Pinpoint the cell where the given text exists, returning its (x, y) midpoint coordinate. 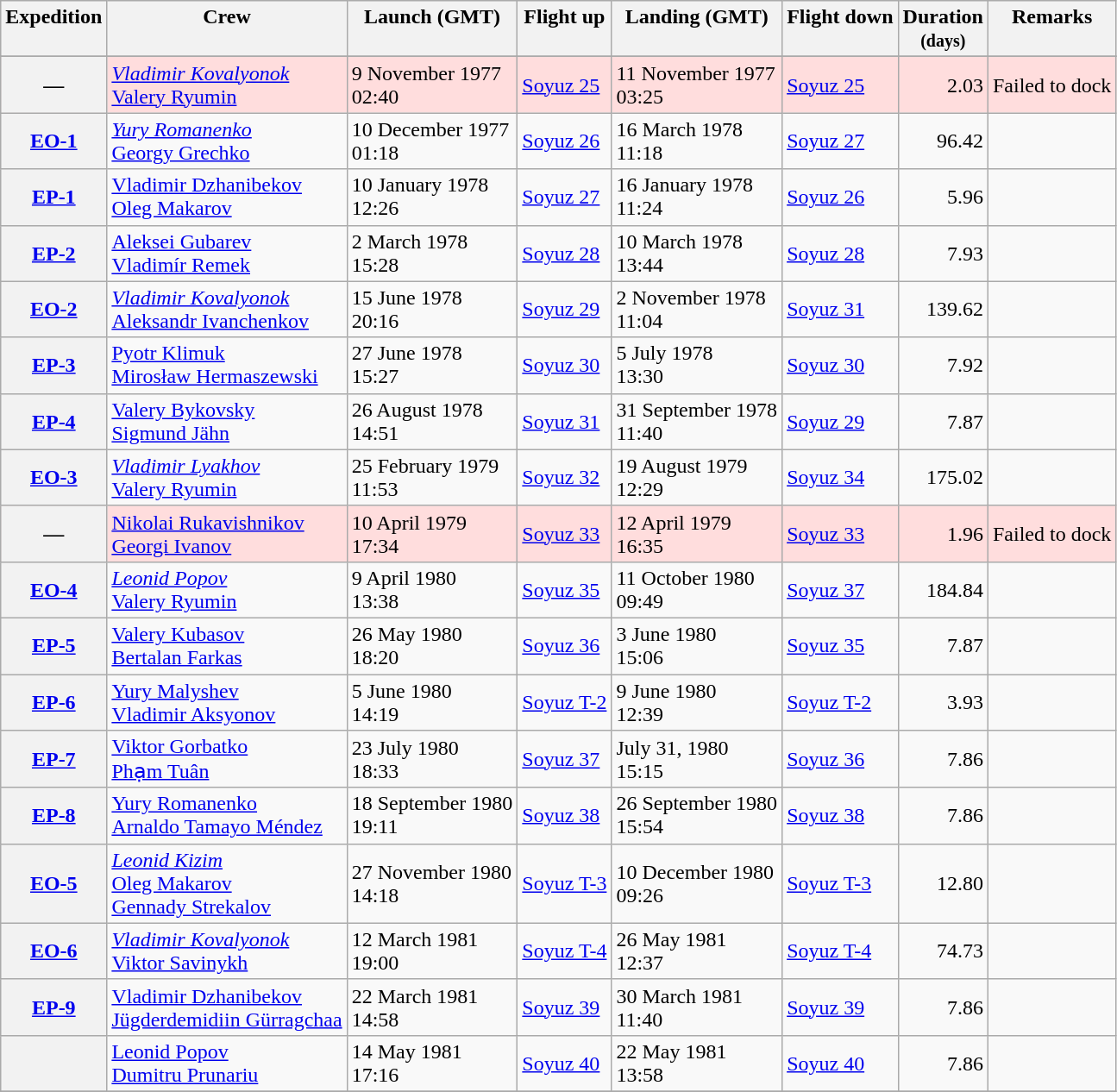
26 August 197814:51 (432, 421)
Leonid Popov Dumitru Prunariu (227, 1063)
Launch (GMT) (432, 29)
Vladimir DzhanibekovOleg Makarov (227, 197)
27 November 198014:18 (432, 883)
14 May 198117:16 (432, 1063)
9 April 198013:38 (432, 590)
12 March 198119:00 (432, 951)
EP-5 (53, 645)
Remarks (1051, 29)
2 March 197815:28 (432, 254)
26 May 198112:37 (697, 951)
22 March 198114:58 (432, 1007)
10 December 198009:26 (697, 883)
Yury RomanenkoGeorgy Grechko (227, 141)
10 April 197917:34 (432, 533)
EO-5 (53, 883)
5.96 (943, 197)
Flight down (840, 29)
EO-2 (53, 309)
3 June 198015:06 (697, 645)
EP-1 (53, 197)
74.73 (943, 951)
Landing (GMT) (697, 29)
175.02 (943, 478)
EP-2 (53, 254)
16 March 197811:18 (697, 141)
96.42 (943, 141)
Nikolai Rukavishnikov Georgi Ivanov (227, 533)
2.03 (943, 85)
Leonid KizimOleg MakarovGennady Strekalov (227, 883)
Aleksei Gubarev Vladimír Remek (227, 254)
19 August 197912:29 (697, 478)
139.62 (943, 309)
5 July 197813:30 (697, 366)
Yury Romanenko Arnaldo Tamayo Méndez (227, 816)
EO-6 (53, 951)
Valery Bykovsky Sigmund Jähn (227, 421)
Expedition (53, 29)
Pyotr Klimuk Mirosław Hermaszewski (227, 366)
18 September 198019:11 (432, 816)
5 June 198014:19 (432, 702)
11 November 197703:25 (697, 85)
26 September 198015:54 (697, 816)
Duration(days) (943, 29)
EO-3 (53, 478)
23 July 198018:33 (432, 759)
Soyuz 32 (564, 478)
Crew (227, 29)
11 October 198009:49 (697, 590)
EP-8 (53, 816)
EO-4 (53, 590)
Vladimir Dzhanibekov Jügderdemidiin Gürragchaa (227, 1007)
EP-7 (53, 759)
7.93 (943, 254)
10 December 197701:18 (432, 141)
2 November 197811:04 (697, 309)
Leonid PopovValery Ryumin (227, 590)
7.92 (943, 366)
Vladimir KovalyonokAleksandr Ivanchenkov (227, 309)
Valery Kubasov Bertalan Farkas (227, 645)
EP-6 (53, 702)
184.84 (943, 590)
1.96 (943, 533)
15 June 197820:16 (432, 309)
July 31, 198015:15 (697, 759)
Vladimir KovalyonokValery Ryumin (227, 85)
9 November 197702:40 (432, 85)
EO-1 (53, 141)
16 January 197811:24 (697, 197)
30 March 198111:40 (697, 1007)
26 May 198018:20 (432, 645)
10 January 197812:26 (432, 197)
10 March 197813:44 (697, 254)
Vladimir KovalyonokViktor Savinykh (227, 951)
Flight up (564, 29)
EP-3 (53, 366)
22 May 198113:58 (697, 1063)
EP-9 (53, 1007)
3.93 (943, 702)
12 April 197916:35 (697, 533)
27 June 197815:27 (432, 366)
Vladimir LyakhovValery Ryumin (227, 478)
25 February 197911:53 (432, 478)
9 June 198012:39 (697, 702)
Soyuz 34 (840, 478)
12.80 (943, 883)
Yury MalyshevVladimir Aksyonov (227, 702)
Viktor Gorbatko Phạm Tuân (227, 759)
31 September 197811:40 (697, 421)
EP-4 (53, 421)
